Output the [X, Y] coordinate of the center of the cell containing the given text.  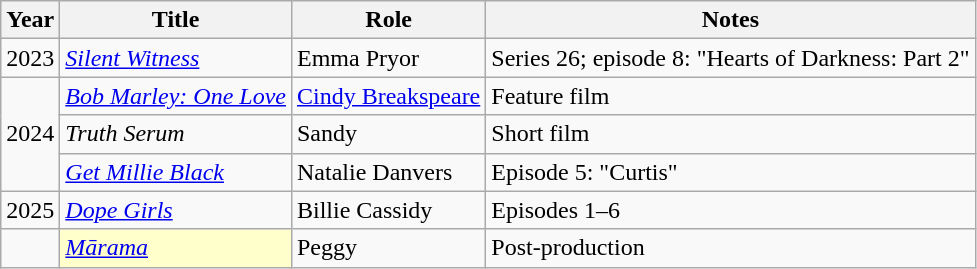
Get Millie Black [176, 172]
Post-production [730, 248]
Billie Cassidy [388, 210]
Dope Girls [176, 210]
Episodes 1–6 [730, 210]
Role [388, 20]
Notes [730, 20]
Cindy Breakspeare [388, 96]
Natalie Danvers [388, 172]
Short film [730, 134]
Year [30, 20]
Feature film [730, 96]
Bob Marley: One Love [176, 96]
Silent Witness [176, 58]
Emma Pryor [388, 58]
Peggy [388, 248]
2023 [30, 58]
Title [176, 20]
Episode 5: "Curtis" [730, 172]
Mārama [176, 248]
Series 26; episode 8: "Hearts of Darkness: Part 2" [730, 58]
2025 [30, 210]
Sandy [388, 134]
2024 [30, 134]
Truth Serum [176, 134]
